Return (x, y) of the center of cell containing provided text 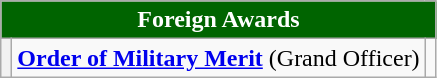
Order of Military Merit (Grand Officer) (218, 58)
Foreign Awards (218, 20)
